Capture the cell that displays the provided text and extract its [x, y] central coordinate. 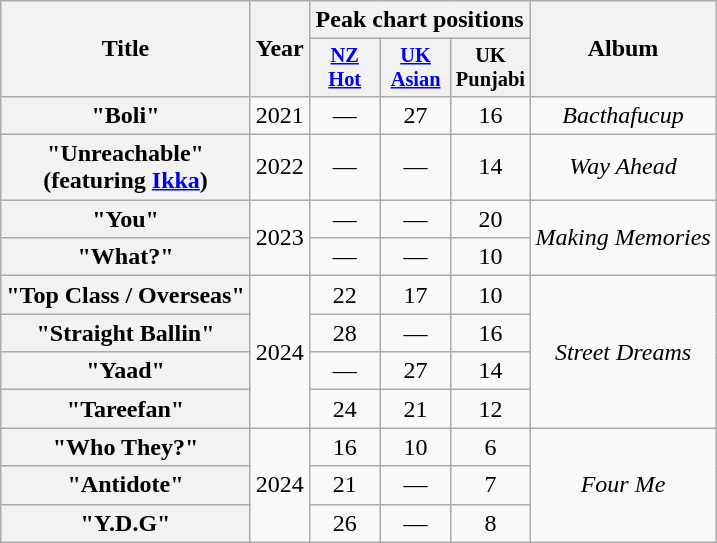
Street Dreams [623, 352]
"Tareefan" [126, 409]
Peak chart positions [420, 20]
2022 [280, 168]
22 [344, 295]
28 [344, 333]
17 [416, 295]
Title [126, 49]
Four Me [623, 485]
NZHot [344, 68]
Making Memories [623, 238]
UKAsian [416, 68]
"Y.D.G" [126, 523]
"Antidote" [126, 485]
2021 [280, 115]
2023 [280, 238]
Bacthafucup [623, 115]
20 [490, 219]
"Who They?" [126, 447]
"Top Class / Overseas" [126, 295]
12 [490, 409]
"You" [126, 219]
"Unreachable"(featuring Ikka) [126, 168]
"Yaad" [126, 371]
Album [623, 49]
"Boli" [126, 115]
"What?" [126, 257]
7 [490, 485]
Year [280, 49]
Way Ahead [623, 168]
UKPunjabi [490, 68]
24 [344, 409]
6 [490, 447]
8 [490, 523]
26 [344, 523]
"Straight Ballin" [126, 333]
